Detect which cell encompasses the target text, then output its [X, Y] center coordinate. 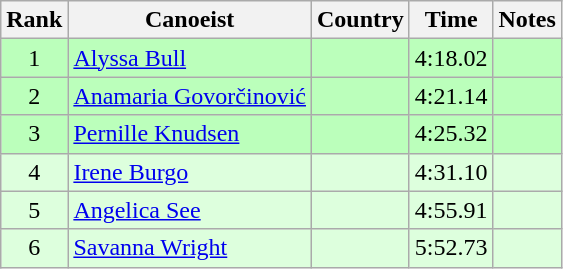
4:55.91 [451, 210]
Notes [527, 20]
4:31.10 [451, 172]
3 [34, 134]
4:25.32 [451, 134]
Country [361, 20]
Alyssa Bull [190, 58]
6 [34, 248]
4 [34, 172]
Irene Burgo [190, 172]
4:18.02 [451, 58]
Time [451, 20]
4:21.14 [451, 96]
5:52.73 [451, 248]
Pernille Knudsen [190, 134]
Anamaria Govorčinović [190, 96]
Canoeist [190, 20]
5 [34, 210]
2 [34, 96]
Angelica See [190, 210]
Savanna Wright [190, 248]
Rank [34, 20]
1 [34, 58]
